Pinpoint the cell where the given text exists, returning its [X, Y] midpoint coordinate. 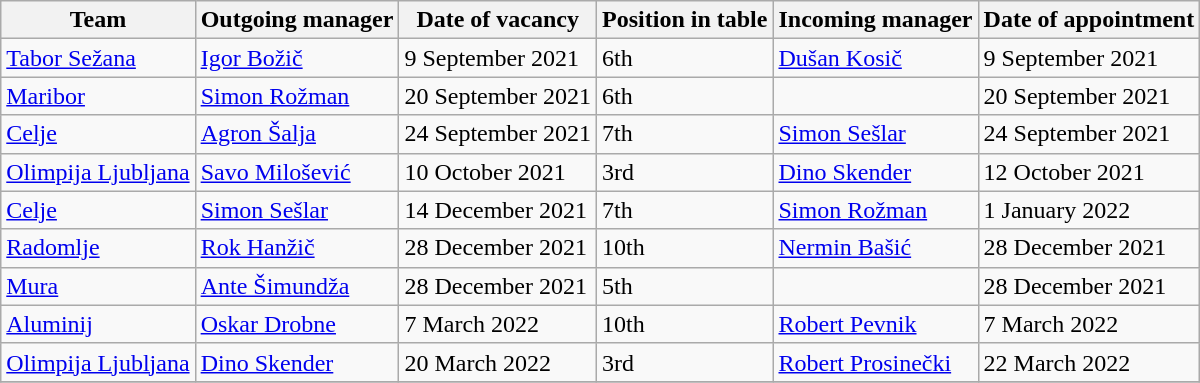
22 March 2022 [1089, 362]
Igor Božič [297, 58]
Dušan Kosič [876, 58]
Team [98, 20]
Position in table [685, 20]
Rok Hanžič [297, 248]
Mura [98, 286]
10 October 2021 [498, 172]
Robert Pevnik [876, 324]
Date of appointment [1089, 20]
Nermin Bašić [876, 248]
12 October 2021 [1089, 172]
14 December 2021 [498, 210]
20 March 2022 [498, 362]
1 January 2022 [1089, 210]
Tabor Sežana [98, 58]
Agron Šalja [297, 134]
Radomlje [98, 248]
Outgoing manager [297, 20]
Maribor [98, 96]
Oskar Drobne [297, 324]
Date of vacancy [498, 20]
Incoming manager [876, 20]
Aluminij [98, 324]
Savo Milošević [297, 172]
Ante Šimundža [297, 286]
Robert Prosinečki [876, 362]
5th [685, 286]
